Return (x, y) of the center of cell containing provided text 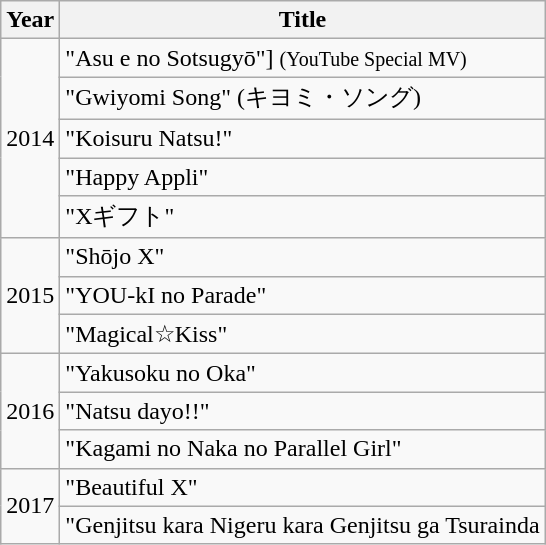
"Koisuru Natsu!" (302, 138)
"YOU-kI no Parade" (302, 295)
2014 (30, 138)
2017 (30, 506)
"Kagami no Naka no Parallel Girl" (302, 449)
"Asu e no Sotsugyō"] (YouTube Special MV) (302, 58)
Title (302, 20)
"Natsu dayo!!" (302, 411)
"Genjitsu kara Nigeru kara Genjitsu ga Tsurainda (302, 525)
"Gwiyomi Song" (キヨミ・ソング) (302, 98)
2015 (30, 296)
"Shōjo X" (302, 257)
Year (30, 20)
"Magical☆Kiss" (302, 334)
2016 (30, 411)
"Yakusoku no Oka" (302, 373)
"Beautiful X" (302, 487)
"Happy Appli" (302, 177)
"Xギフト" (302, 218)
